Return the (x, y) coordinate for the center point of the cell that contains the specified text.  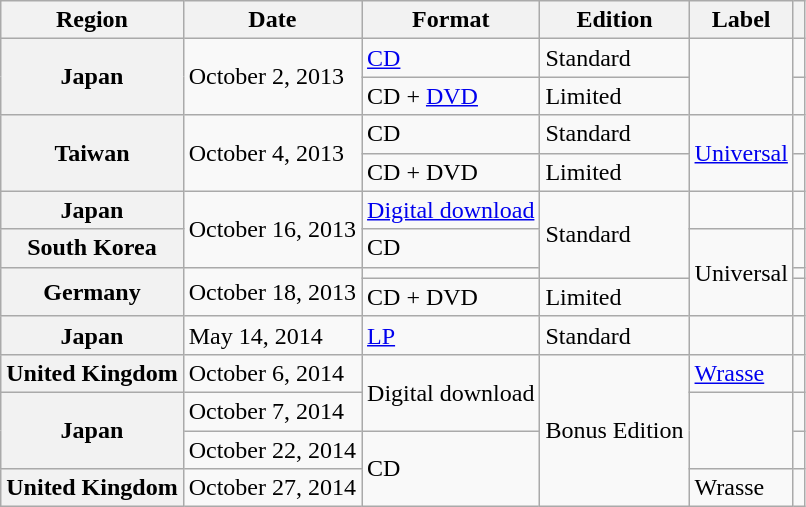
Germany (92, 292)
Region (92, 20)
October 22, 2014 (272, 449)
Taiwan (92, 153)
Format (451, 20)
May 14, 2014 (272, 335)
October 27, 2014 (272, 488)
Bonus Edition (614, 430)
LP (451, 335)
South Korea (92, 248)
October 4, 2013 (272, 153)
Date (272, 20)
October 18, 2013 (272, 292)
October 6, 2014 (272, 373)
October 2, 2013 (272, 77)
October 7, 2014 (272, 411)
Label (741, 20)
Edition (614, 20)
October 16, 2013 (272, 229)
